Return (x, y) of the center of cell containing provided text 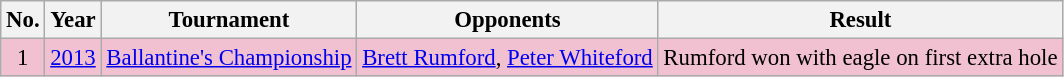
Result (860, 20)
Ballantine's Championship (229, 58)
Rumford won with eagle on first extra hole (860, 58)
Opponents (508, 20)
Year (73, 20)
Brett Rumford, Peter Whiteford (508, 58)
Tournament (229, 20)
1 (23, 58)
2013 (73, 58)
No. (23, 20)
